Capture the cell that displays the provided text and extract its [X, Y] central coordinate. 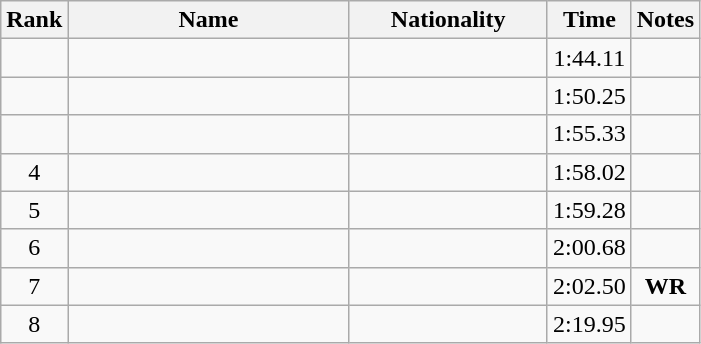
1:50.25 [589, 96]
1:55.33 [589, 134]
Notes [665, 20]
2:00.68 [589, 248]
4 [34, 172]
8 [34, 324]
Name [208, 20]
2:02.50 [589, 286]
7 [34, 286]
WR [665, 286]
Rank [34, 20]
1:44.11 [589, 58]
1:58.02 [589, 172]
Nationality [448, 20]
1:59.28 [589, 210]
2:19.95 [589, 324]
Time [589, 20]
5 [34, 210]
6 [34, 248]
